Determine the [x, y] coordinate at the center of the cell enclosing the given text.  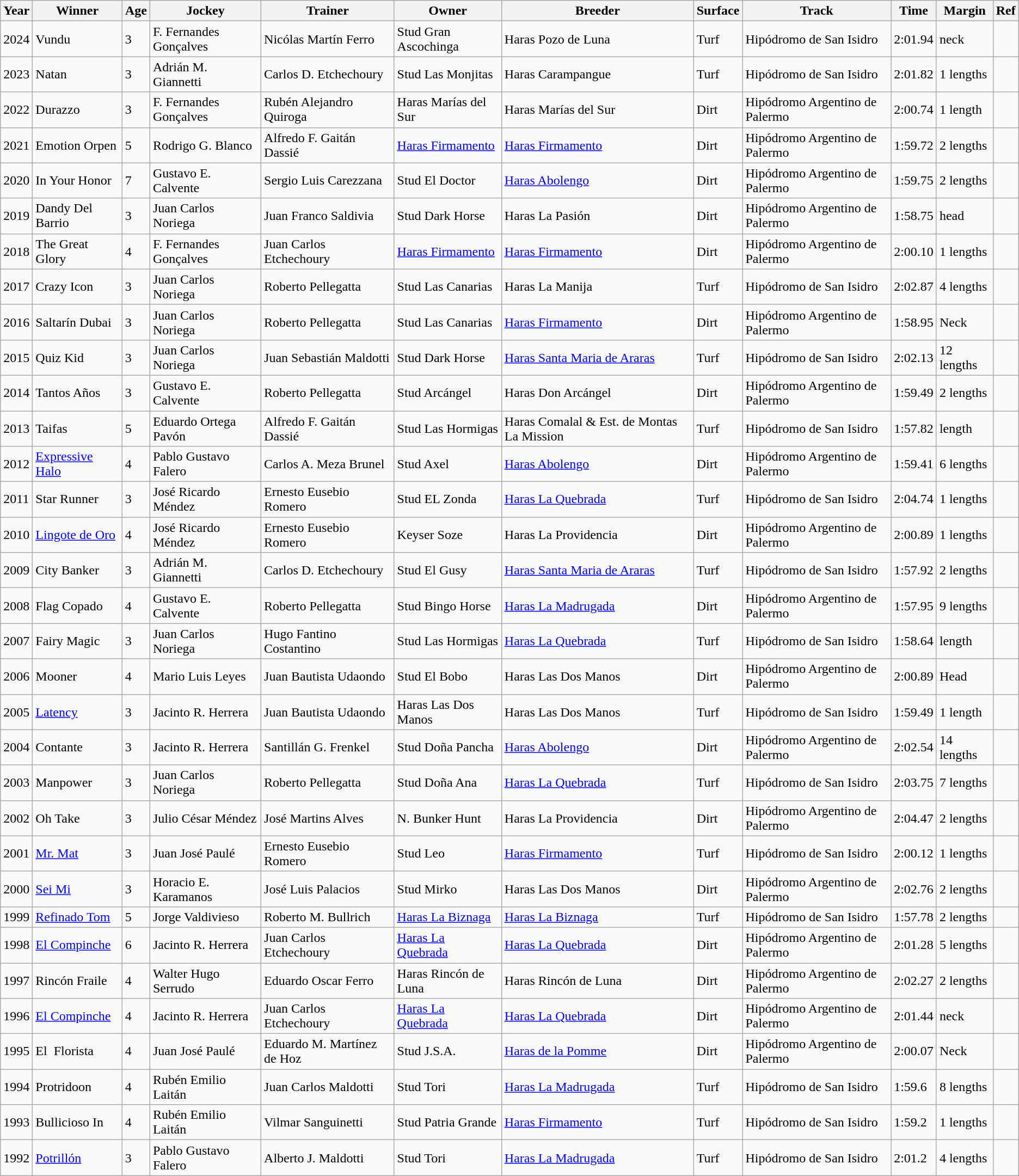
2:02.76 [914, 889]
Contante [77, 747]
Haras Comalal & Est. de Montas La Mission [598, 428]
head [965, 216]
Eduardo Ortega Pavón [205, 428]
Lingote de Oro [77, 535]
2:01.94 [914, 39]
Latency [77, 712]
Haras Carampangue [598, 74]
8 lengths [965, 1087]
6 [136, 945]
2000 [16, 889]
Surface [718, 11]
Keyser Soze [447, 535]
Haras de la Pomme [598, 1052]
Stud Doña Ana [447, 783]
2002 [16, 818]
Stud J.S.A. [447, 1052]
Vundu [77, 39]
1997 [16, 980]
Nicólas Martín Ferro [328, 39]
2004 [16, 747]
Stud Patria Grande [447, 1123]
Mooner [77, 676]
2008 [16, 605]
Fairy Magic [77, 641]
1:59.2 [914, 1123]
1:57.78 [914, 917]
Stud Doña Pancha [447, 747]
1995 [16, 1052]
Margin [965, 11]
2017 [16, 286]
Refinado Tom [77, 917]
2:02.54 [914, 747]
Stud Las Monjitas [447, 74]
Jockey [205, 11]
José Luis Palacios [328, 889]
Stud Gran Ascochinga [447, 39]
14 lengths [965, 747]
1:58.64 [914, 641]
The Great Glory [77, 252]
2001 [16, 854]
Stud El Doctor [447, 181]
2:01.2 [914, 1157]
1:57.92 [914, 571]
Stud Arcángel [447, 393]
Rodrigo G. Blanco [205, 145]
2022 [16, 110]
7 [136, 181]
Jorge Valdivieso [205, 917]
N. Bunker Hunt [447, 818]
2009 [16, 571]
2011 [16, 500]
Sergio Luis Carezzana [328, 181]
1:59.75 [914, 181]
Walter Hugo Serrudo [205, 980]
2012 [16, 464]
1:58.95 [914, 322]
1:59.41 [914, 464]
Rincón Fraile [77, 980]
1996 [16, 1016]
Taifas [77, 428]
Age [136, 11]
2:01.82 [914, 74]
Owner [447, 11]
5 lengths [965, 945]
Stud El Gusy [447, 571]
1:57.82 [914, 428]
1993 [16, 1123]
2010 [16, 535]
Tantos Años [77, 393]
Stud Mirko [447, 889]
2:02.87 [914, 286]
Flag Copado [77, 605]
José Martins Alves [328, 818]
2006 [16, 676]
2019 [16, 216]
Hugo Fantino Costantino [328, 641]
Haras Don Arcángel [598, 393]
Time [914, 11]
Alberto J. Maldotti [328, 1157]
Protridoon [77, 1087]
Track [817, 11]
Breeder [598, 11]
Winner [77, 11]
Trainer [328, 11]
2:04.74 [914, 500]
2:00.10 [914, 252]
2020 [16, 181]
Oh Take [77, 818]
1999 [16, 917]
Juan Carlos Maldotti [328, 1087]
1992 [16, 1157]
Vilmar Sanguinetti [328, 1123]
12 lengths [965, 357]
Haras La Manija [598, 286]
In Your Honor [77, 181]
2024 [16, 39]
2007 [16, 641]
2013 [16, 428]
Potrillón [77, 1157]
2:04.47 [914, 818]
2014 [16, 393]
Haras La Pasión [598, 216]
Year [16, 11]
Crazy Icon [77, 286]
Manpower [77, 783]
Star Runner [77, 500]
Stud Leo [447, 854]
Horacio E. Karamanos [205, 889]
2015 [16, 357]
Stud Bingo Horse [447, 605]
2:02.13 [914, 357]
Rubén Alejandro Quiroga [328, 110]
Juan Franco Saldivia [328, 216]
2:01.28 [914, 945]
1:59.6 [914, 1087]
Stud Axel [447, 464]
Roberto M. Bullrich [328, 917]
Stud El Bobo [447, 676]
Saltarín Dubai [77, 322]
Bullicioso In [77, 1123]
2:00.74 [914, 110]
Mario Luis Leyes [205, 676]
Julio César Méndez [205, 818]
2:00.12 [914, 854]
2016 [16, 322]
Durazzo [77, 110]
Eduardo M. Martínez de Hoz [328, 1052]
Juan Sebastián Maldotti [328, 357]
1998 [16, 945]
1994 [16, 1087]
Natan [77, 74]
Emotion Orpen [77, 145]
6 lengths [965, 464]
2:02.27 [914, 980]
2:00.07 [914, 1052]
Sei Mi [77, 889]
2018 [16, 252]
Head [965, 676]
2005 [16, 712]
2:01.44 [914, 1016]
2023 [16, 74]
Mr. Mat [77, 854]
1:57.95 [914, 605]
Ref [1006, 11]
Haras Pozo de Luna [598, 39]
Expressive Halo [77, 464]
9 lengths [965, 605]
1:58.75 [914, 216]
El Florista [77, 1052]
Carlos A. Meza Brunel [328, 464]
7 lengths [965, 783]
Eduardo Oscar Ferro [328, 980]
2:03.75 [914, 783]
Stud EL Zonda [447, 500]
2021 [16, 145]
Dandy Del Barrio [77, 216]
2003 [16, 783]
Quiz Kid [77, 357]
Santillán G. Frenkel [328, 747]
1:59.72 [914, 145]
City Banker [77, 571]
